Return [X, Y] of the center of cell containing provided text 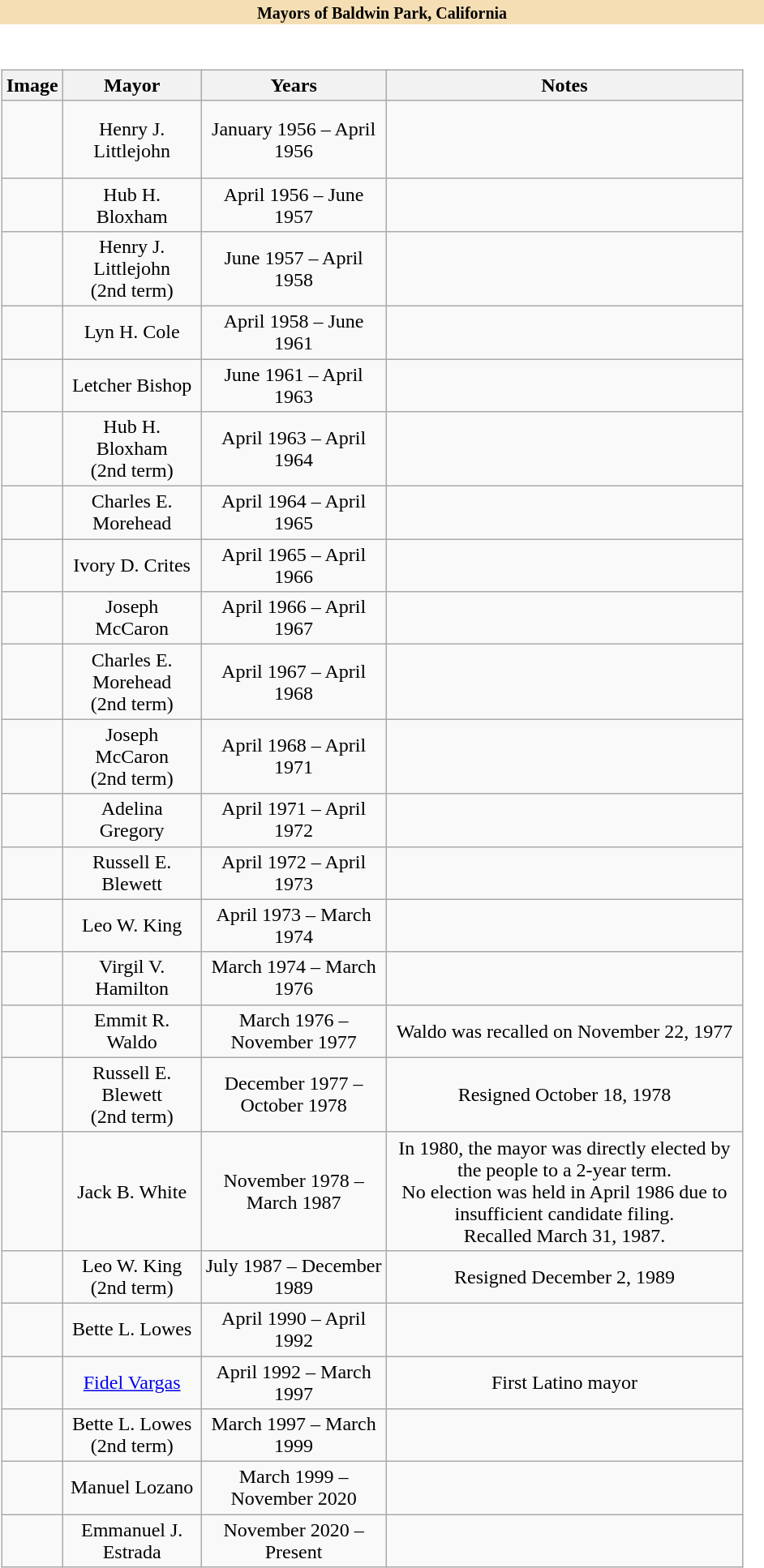
April 1971 – April 1972 [294, 820]
Charles E. Morehead (2nd term) [131, 682]
Virgil V. Hamilton [131, 978]
March 1997 – March 1999 [294, 1435]
April 1992 – March 1997 [294, 1382]
April 1965 – April 1966 [294, 566]
Lyn H. Cole [131, 332]
Hub H. Bloxham [131, 204]
Image [32, 85]
April 1968 – April 1971 [294, 756]
Leo W. King (2nd term) [131, 1276]
First Latino mayor [564, 1382]
June 1957 – April 1958 [294, 268]
Years [294, 85]
Resigned December 2, 1989 [564, 1276]
November 1978 – March 1987 [294, 1191]
Russell E. Blewett [131, 872]
Joseph McCaron (2nd term) [131, 756]
April 1990 – April 1992 [294, 1330]
Emmanuel J. Estrada [131, 1540]
March 1999 – November 2020 [294, 1489]
April 1956 – June 1957 [294, 204]
July 1987 – December 1989 [294, 1276]
April 1964 – April 1965 [294, 512]
Henry J. Littlejohn [131, 139]
March 1976 – November 1977 [294, 1031]
Adelina Gregory [131, 820]
Manuel Lozano [131, 1489]
Ivory D. Crites [131, 566]
Waldo was recalled on November 22, 1977 [564, 1031]
Mayor [131, 85]
Notes [564, 85]
June 1961 – April 1963 [294, 384]
Leo W. King [131, 926]
Mayors of Baldwin Park, California [382, 12]
Bette L. Lowes [131, 1330]
Henry J. Littlejohn (2nd term) [131, 268]
Letcher Bishop [131, 384]
Emmit R. Waldo [131, 1031]
April 1963 – April 1964 [294, 449]
January 1956 – April 1956 [294, 139]
Resigned October 18, 1978 [564, 1095]
Bette L. Lowes (2nd term) [131, 1435]
Charles E. Morehead [131, 512]
Fidel Vargas [131, 1382]
Hub H. Bloxham (2nd term) [131, 449]
December 1977 – October 1978 [294, 1095]
Joseph McCaron [131, 618]
April 1972 – April 1973 [294, 872]
April 1967 – April 1968 [294, 682]
Jack B. White [131, 1191]
Russell E. Blewett (2nd term) [131, 1095]
April 1958 – June 1961 [294, 332]
March 1974 – March 1976 [294, 978]
April 1966 – April 1967 [294, 618]
April 1973 – March 1974 [294, 926]
November 2020 – Present [294, 1540]
